Return the (X, Y) coordinate for the center point of the cell that contains the specified text.  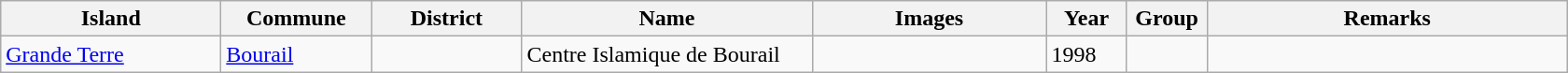
Images (930, 19)
Island (111, 19)
Remarks (1387, 19)
Grande Terre (111, 54)
Centre Islamique de Bourail (666, 54)
District (446, 19)
Name (666, 19)
Bourail (297, 54)
1998 (1086, 54)
Year (1086, 19)
Commune (297, 19)
Group (1167, 19)
